Capture the cell that displays the provided text and extract its [X, Y] central coordinate. 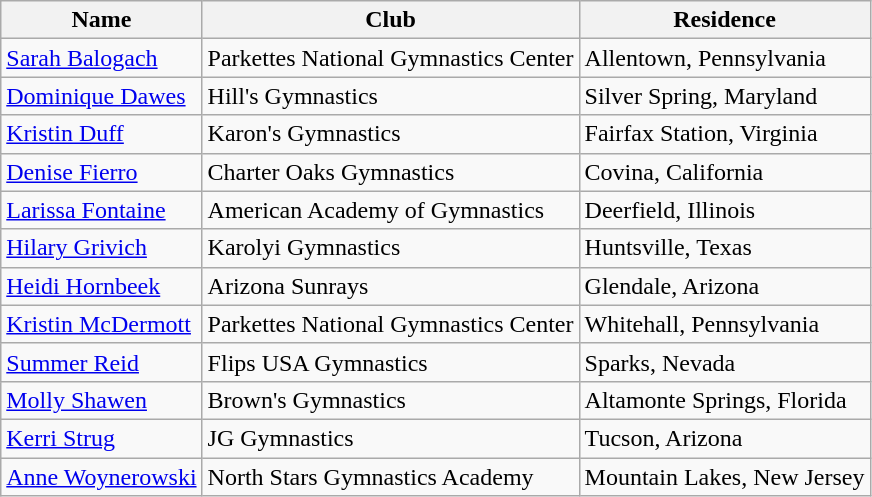
Glendale, Arizona [724, 286]
Tucson, Arizona [724, 438]
Hilary Grivich [102, 248]
Brown's Gymnastics [390, 400]
North Stars Gymnastics Academy [390, 477]
Allentown, Pennsylvania [724, 58]
Anne Woynerowski [102, 477]
Altamonte Springs, Florida [724, 400]
Kristin Duff [102, 134]
JG Gymnastics [390, 438]
Name [102, 20]
Larissa Fontaine [102, 210]
Club [390, 20]
Karolyi Gymnastics [390, 248]
Fairfax Station, Virginia [724, 134]
Kerri Strug [102, 438]
Mountain Lakes, New Jersey [724, 477]
Arizona Sunrays [390, 286]
Sarah Balogach [102, 58]
American Academy of Gymnastics [390, 210]
Covina, California [724, 172]
Molly Shawen [102, 400]
Flips USA Gymnastics [390, 362]
Whitehall, Pennsylvania [724, 324]
Charter Oaks Gymnastics [390, 172]
Sparks, Nevada [724, 362]
Heidi Hornbeek [102, 286]
Karon's Gymnastics [390, 134]
Silver Spring, Maryland [724, 96]
Deerfield, Illinois [724, 210]
Residence [724, 20]
Dominique Dawes [102, 96]
Denise Fierro [102, 172]
Huntsville, Texas [724, 248]
Kristin McDermott [102, 324]
Hill's Gymnastics [390, 96]
Summer Reid [102, 362]
